Detect which cell encompasses the target text, then output its (x, y) center coordinate. 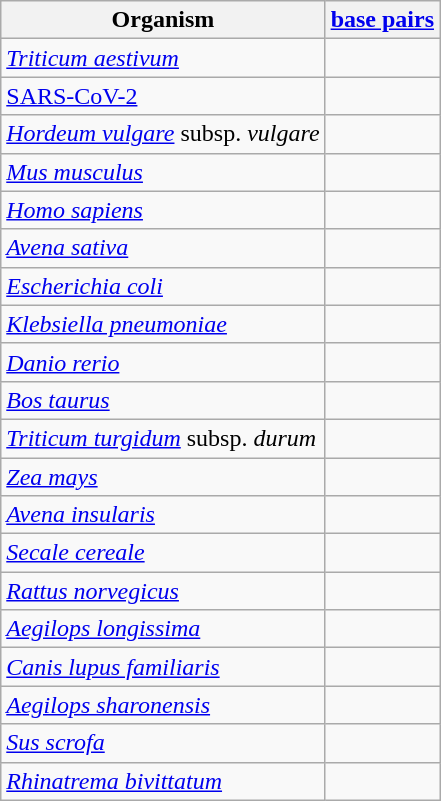
Avena sativa (163, 248)
Homo sapiens (163, 210)
Triticum turgidum subsp. durum (163, 438)
Danio rerio (163, 362)
SARS-CoV-2 (163, 96)
Escherichia coli (163, 286)
Sus scrofa (163, 743)
Aegilops sharonensis (163, 705)
Hordeum vulgare subsp. vulgare (163, 134)
Avena insularis (163, 515)
Secale cereale (163, 553)
Klebsiella pneumoniae (163, 324)
Rhinatrema bivittatum (163, 781)
Aegilops longissima (163, 629)
Triticum aestivum (163, 58)
Zea mays (163, 477)
base pairs (382, 20)
Rattus norvegicus (163, 591)
Mus musculus (163, 172)
Organism (163, 20)
Canis lupus familiaris (163, 667)
Bos taurus (163, 400)
